Find where the given text appears and provide that cell's center as (X, Y) coordinate. 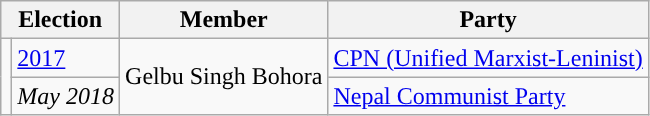
Party (488, 20)
May 2018 (66, 96)
Gelbu Singh Bohora (224, 77)
Nepal Communist Party (488, 96)
Election (60, 20)
CPN (Unified Marxist-Leninist) (488, 58)
2017 (66, 58)
Member (224, 20)
